Capture the cell that displays the provided text and extract its (X, Y) central coordinate. 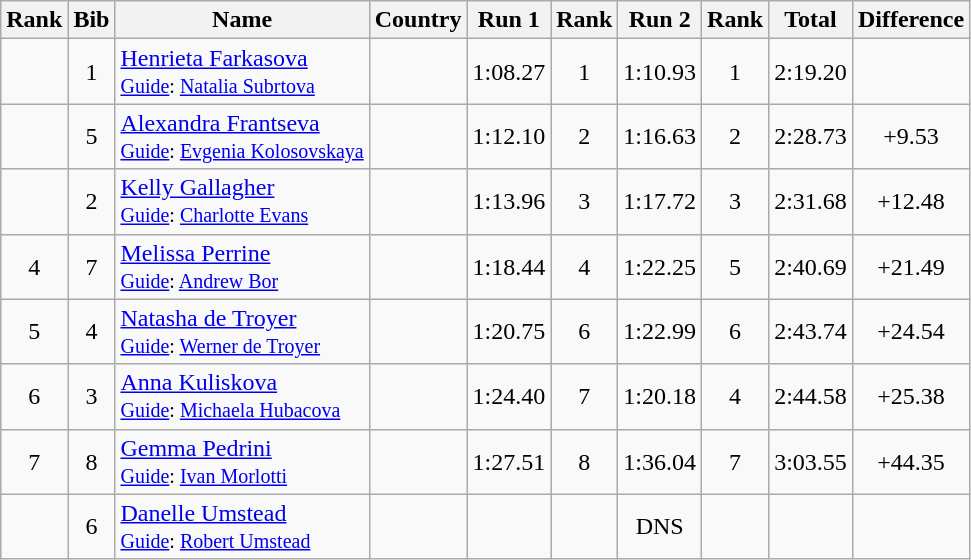
Anna KuliskovaGuide: Michaela Hubacova (242, 396)
1:13.96 (509, 202)
Natasha de TroyerGuide: Werner de Troyer (242, 332)
2:44.58 (811, 396)
2:40.69 (811, 266)
1:24.40 (509, 396)
Difference (910, 20)
1:36.04 (660, 462)
2:28.73 (811, 136)
+25.38 (910, 396)
Country (418, 20)
2:43.74 (811, 332)
Alexandra FrantsevaGuide: Evgenia Kolosovskaya (242, 136)
Run 2 (660, 20)
1:12.10 (509, 136)
DNS (660, 526)
Kelly GallagherGuide: Charlotte Evans (242, 202)
2:19.20 (811, 72)
1:20.18 (660, 396)
+44.35 (910, 462)
1:08.27 (509, 72)
3:03.55 (811, 462)
1:17.72 (660, 202)
Danelle UmsteadGuide: Robert Umstead (242, 526)
Run 1 (509, 20)
+21.49 (910, 266)
1:27.51 (509, 462)
+9.53 (910, 136)
1:22.25 (660, 266)
Melissa PerrineGuide: Andrew Bor (242, 266)
1:16.63 (660, 136)
1:22.99 (660, 332)
+24.54 (910, 332)
Name (242, 20)
Henrieta FarkasovaGuide: Natalia Subrtova (242, 72)
Total (811, 20)
1:18.44 (509, 266)
Gemma PedriniGuide: Ivan Morlotti (242, 462)
+12.48 (910, 202)
1:10.93 (660, 72)
2:31.68 (811, 202)
Bib (92, 20)
1:20.75 (509, 332)
